Extract the [X, Y] coordinate from the center of the cell holding the provided text.  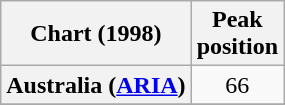
Australia (ARIA) [96, 85]
Chart (1998) [96, 34]
Peakposition [237, 34]
66 [237, 85]
